Detect which cell encompasses the target text, then output its (X, Y) center coordinate. 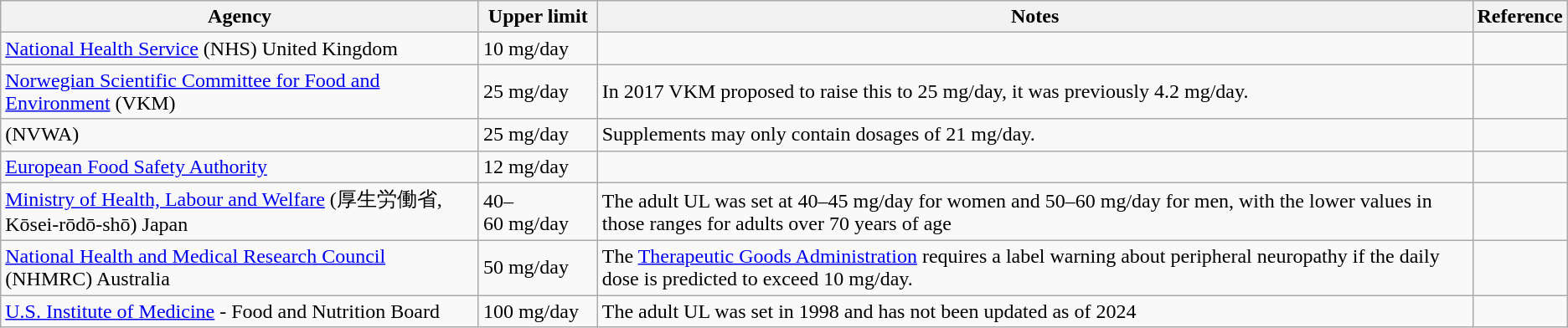
The Therapeutic Goods Administration requires a label warning about peripheral neuropathy if the daily dose is predicted to exceed 10 mg/day. (1035, 268)
Ministry of Health, Labour and Welfare (厚生労働省, Kōsei-rōdō-shō) Japan (240, 212)
Agency (240, 17)
Supplements may only contain dosages of 21 mg/day. (1035, 135)
Upper limit (538, 17)
European Food Safety Authority (240, 167)
National Health and Medical Research Council (NHMRC) Australia (240, 268)
(NVWA) (240, 135)
40–60 mg/day (538, 212)
The adult UL was set in 1998 and has not been updated as of 2024 (1035, 311)
Notes (1035, 17)
100 mg/day (538, 311)
In 2017 VKM proposed to raise this to 25 mg/day, it was previously 4.2 mg/day. (1035, 92)
National Health Service (NHS) United Kingdom (240, 49)
U.S. Institute of Medicine - Food and Nutrition Board (240, 311)
10 mg/day (538, 49)
50 mg/day (538, 268)
The adult UL was set at 40–45 mg/day for women and 50–60 mg/day for men, with the lower values in those ranges for adults over 70 years of age (1035, 212)
12 mg/day (538, 167)
Reference (1519, 17)
Norwegian Scientific Committee for Food and Environment (VKM) (240, 92)
